For the text-containing cell, return its midpoint in (x, y) coordinate format. 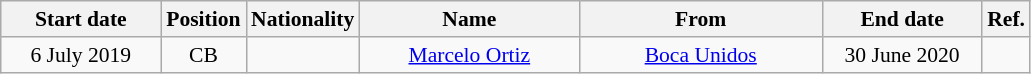
Name (469, 19)
Position (204, 19)
Boca Unidos (700, 55)
From (700, 19)
Nationality (302, 19)
End date (902, 19)
CB (204, 55)
6 July 2019 (81, 55)
Start date (81, 19)
Marcelo Ortiz (469, 55)
Ref. (1006, 19)
30 June 2020 (902, 55)
